Search for the cell housing the specified text and yield its [x, y] center coordinate. 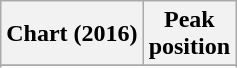
Peakposition [189, 34]
Chart (2016) [72, 34]
